Determine the [x, y] coordinate at the center of the cell enclosing the given text.  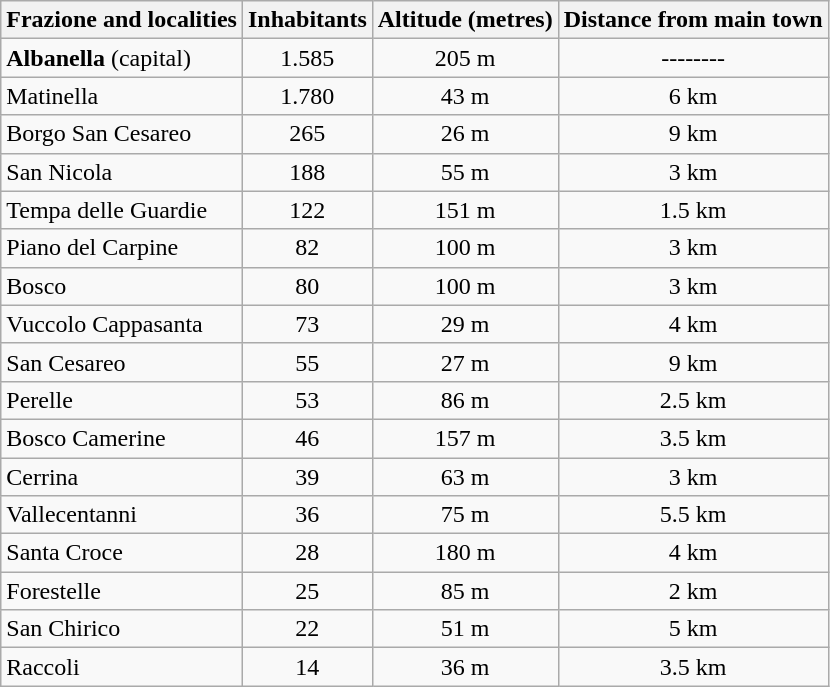
46 [307, 438]
43 m [465, 96]
Altitude (metres) [465, 20]
63 m [465, 477]
2 km [693, 591]
Vallecentanni [122, 515]
22 [307, 629]
Borgo San Cesareo [122, 134]
53 [307, 400]
1.585 [307, 58]
205 m [465, 58]
Cerrina [122, 477]
82 [307, 248]
Bosco Camerine [122, 438]
Perelle [122, 400]
1.780 [307, 96]
14 [307, 667]
55 m [465, 172]
Frazione and localities [122, 20]
51 m [465, 629]
Raccoli [122, 667]
2.5 km [693, 400]
San Chirico [122, 629]
86 m [465, 400]
Inhabitants [307, 20]
75 m [465, 515]
San Nicola [122, 172]
122 [307, 210]
Vuccolo Cappasanta [122, 324]
Forestelle [122, 591]
188 [307, 172]
27 m [465, 362]
26 m [465, 134]
San Cesareo [122, 362]
25 [307, 591]
29 m [465, 324]
265 [307, 134]
180 m [465, 553]
39 [307, 477]
Distance from main town [693, 20]
Bosco [122, 286]
157 m [465, 438]
55 [307, 362]
36 m [465, 667]
Piano del Carpine [122, 248]
Tempa delle Guardie [122, 210]
Santa Croce [122, 553]
80 [307, 286]
5.5 km [693, 515]
-------- [693, 58]
85 m [465, 591]
1.5 km [693, 210]
5 km [693, 629]
151 m [465, 210]
6 km [693, 96]
36 [307, 515]
Matinella [122, 96]
Albanella (capital) [122, 58]
73 [307, 324]
28 [307, 553]
